Search for the cell housing the specified text and yield its (X, Y) center coordinate. 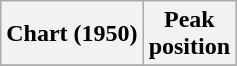
Peakposition (189, 34)
Chart (1950) (72, 34)
